Search for the cell housing the specified text and yield its (X, Y) center coordinate. 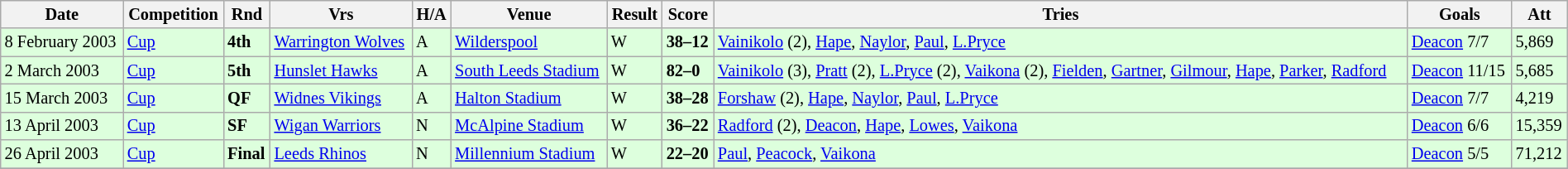
South Leeds Stadium (529, 70)
QF (246, 98)
Wilderspool (529, 42)
82–0 (688, 70)
Vainikolo (2), Hape, Naylor, Paul, L.Pryce (1060, 42)
SF (246, 126)
Date (62, 14)
Widnes Vikings (342, 98)
Vainikolo (3), Pratt (2), L.Pryce (2), Vaikona (2), Fielden, Gartner, Gilmour, Hape, Parker, Radford (1060, 70)
Deacon 11/15 (1460, 70)
2 March 2003 (62, 70)
15,359 (1540, 126)
Millennium Stadium (529, 154)
Forshaw (2), Hape, Naylor, Paul, L.Pryce (1060, 98)
Vrs (342, 14)
13 April 2003 (62, 126)
4th (246, 42)
38–12 (688, 42)
71,212 (1540, 154)
26 April 2003 (62, 154)
Tries (1060, 14)
22–20 (688, 154)
Venue (529, 14)
Deacon 5/5 (1460, 154)
Halton Stadium (529, 98)
Radford (2), Deacon, Hape, Lowes, Vaikona (1060, 126)
Warrington Wolves (342, 42)
36–22 (688, 126)
Competition (174, 14)
Rnd (246, 14)
Score (688, 14)
15 March 2003 (62, 98)
5,869 (1540, 42)
Final (246, 154)
Att (1540, 14)
5,685 (1540, 70)
Goals (1460, 14)
38–28 (688, 98)
Paul, Peacock, Vaikona (1060, 154)
Deacon 6/6 (1460, 126)
5th (246, 70)
Wigan Warriors (342, 126)
Leeds Rhinos (342, 154)
Result (635, 14)
4,219 (1540, 98)
Hunslet Hawks (342, 70)
8 February 2003 (62, 42)
H/A (432, 14)
McAlpine Stadium (529, 126)
